Find where the given text appears and provide that cell's center as [X, Y] coordinate. 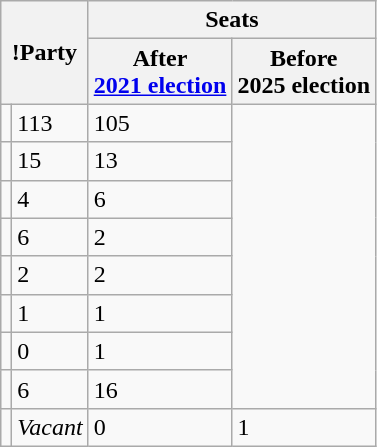
16 [160, 389]
After2021 election [160, 72]
Before2025 election [304, 72]
4 [50, 199]
105 [160, 123]
Vacant [50, 427]
15 [50, 161]
13 [160, 161]
Seats [232, 20]
113 [50, 123]
!Party [44, 52]
